Output the [x, y] coordinate of the center of the cell containing the given text.  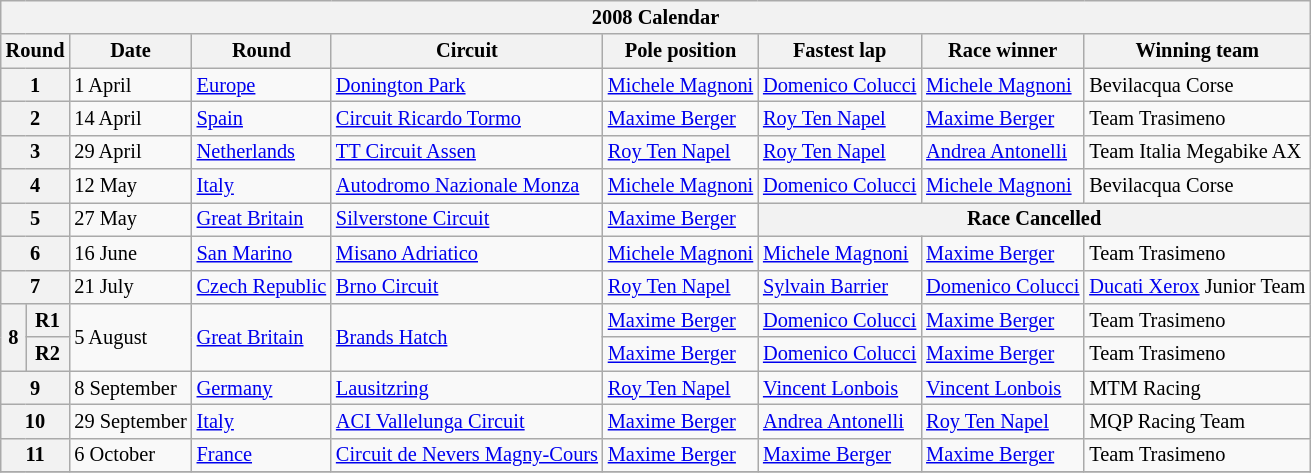
ACI Vallelunga Circuit [467, 421]
4 [36, 186]
Europe [262, 85]
Team Italia Megabike AX [1197, 152]
Race winner [1002, 51]
12 May [130, 186]
Date [130, 51]
5 [36, 219]
Winning team [1197, 51]
San Marino [262, 253]
3 [36, 152]
Autodromo Nazionale Monza [467, 186]
2 [36, 118]
MQP Racing Team [1197, 421]
Ducati Xerox Junior Team [1197, 287]
21 July [130, 287]
Brno Circuit [467, 287]
27 May [130, 219]
8 [14, 336]
29 September [130, 421]
6 [36, 253]
1 April [130, 85]
Circuit [467, 51]
Czech Republic [262, 287]
Pole position [680, 51]
Race Cancelled [1034, 219]
29 April [130, 152]
8 September [130, 388]
2008 Calendar [656, 17]
Brands Hatch [467, 336]
R1 [48, 320]
France [262, 455]
Donington Park [467, 85]
Lausitzring [467, 388]
1 [36, 85]
16 June [130, 253]
TT Circuit Assen [467, 152]
7 [36, 287]
Sylvain Barrier [840, 287]
5 August [130, 336]
Germany [262, 388]
11 [36, 455]
Circuit Ricardo Tormo [467, 118]
Circuit de Nevers Magny-Cours [467, 455]
MTM Racing [1197, 388]
R2 [48, 354]
14 April [130, 118]
Fastest lap [840, 51]
10 [36, 421]
Silverstone Circuit [467, 219]
Misano Adriatico [467, 253]
Netherlands [262, 152]
6 October [130, 455]
Spain [262, 118]
9 [36, 388]
